Pinpoint the cell where the given text exists, returning its (X, Y) midpoint coordinate. 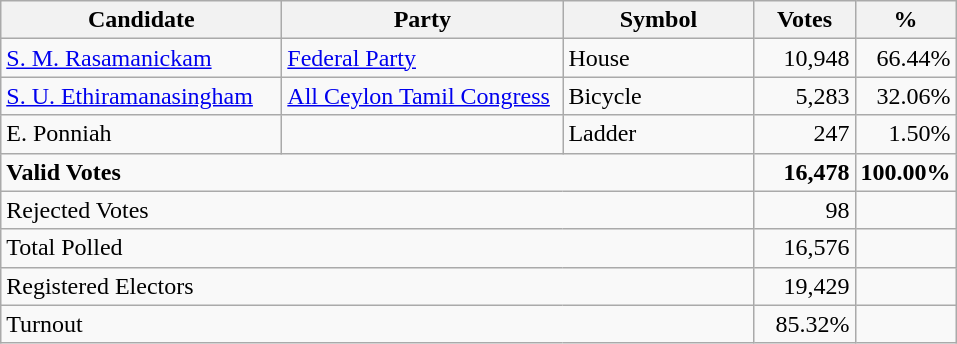
85.32% (804, 324)
S. U. Ethiramanasingham (142, 96)
Party (422, 20)
66.44% (906, 58)
Turnout (378, 324)
16,576 (804, 248)
House (658, 58)
Federal Party (422, 58)
Ladder (658, 134)
Total Polled (378, 248)
16,478 (804, 172)
10,948 (804, 58)
% (906, 20)
Symbol (658, 20)
32.06% (906, 96)
19,429 (804, 286)
100.00% (906, 172)
Rejected Votes (378, 210)
Bicycle (658, 96)
247 (804, 134)
1.50% (906, 134)
All Ceylon Tamil Congress (422, 96)
S. M. Rasamanickam (142, 58)
Registered Electors (378, 286)
Candidate (142, 20)
Votes (804, 20)
5,283 (804, 96)
98 (804, 210)
Valid Votes (378, 172)
E. Ponniah (142, 134)
